Identify which cell holds the provided text, then report its (X, Y) central coordinate. 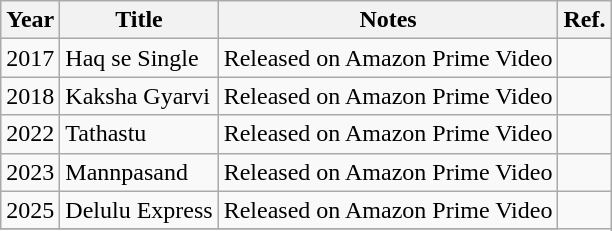
2018 (30, 96)
Tathastu (139, 134)
2025 (30, 210)
2022 (30, 134)
Title (139, 20)
2017 (30, 58)
Notes (388, 20)
2023 (30, 172)
Delulu Express (139, 210)
Mannpasand (139, 172)
Year (30, 20)
Kaksha Gyarvi (139, 96)
Ref. (584, 20)
Haq se Single (139, 58)
